Output the (X, Y) coordinate of the center of the cell containing the given text.  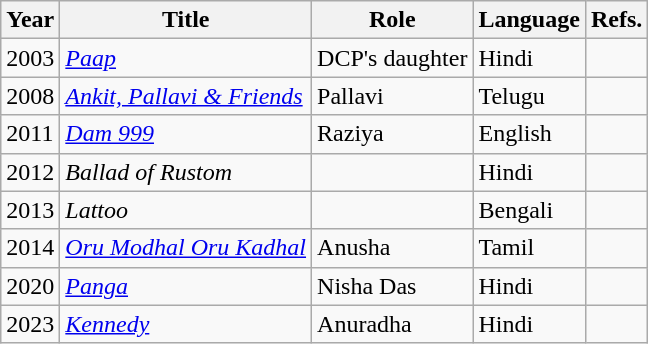
Bengali (529, 210)
2014 (30, 248)
2008 (30, 96)
Refs. (616, 20)
Paap (186, 58)
2020 (30, 286)
Language (529, 20)
2013 (30, 210)
2023 (30, 324)
Raziya (392, 134)
Nisha Das (392, 286)
2012 (30, 172)
English (529, 134)
2011 (30, 134)
Oru Modhal Oru Kadhal (186, 248)
Telugu (529, 96)
Anuradha (392, 324)
DCP's daughter (392, 58)
Anusha (392, 248)
Panga (186, 286)
Ankit, Pallavi & Friends (186, 96)
Dam 999 (186, 134)
Tamil (529, 248)
Kennedy (186, 324)
Year (30, 20)
Title (186, 20)
Role (392, 20)
Ballad of Rustom (186, 172)
Pallavi (392, 96)
2003 (30, 58)
Lattoo (186, 210)
